Output the [x, y] coordinate of the center of the cell containing the given text.  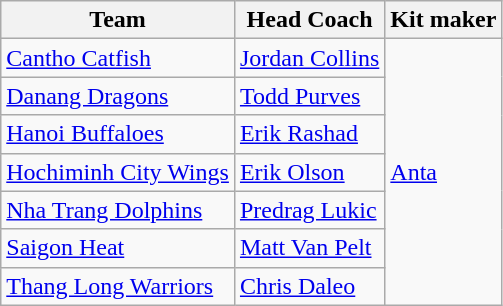
Erik Olson [309, 172]
Anta [444, 172]
Jordan Collins [309, 58]
Thang Long Warriors [118, 286]
Matt Van Pelt [309, 248]
Saigon Heat [118, 248]
Predrag Lukic [309, 210]
Hanoi Buffaloes [118, 134]
Todd Purves [309, 96]
Kit maker [444, 20]
Danang Dragons [118, 96]
Team [118, 20]
Head Coach [309, 20]
Cantho Catfish [118, 58]
Hochiminh City Wings [118, 172]
Chris Daleo [309, 286]
Erik Rashad [309, 134]
Nha Trang Dolphins [118, 210]
